For the text-containing cell, return its midpoint in (x, y) coordinate format. 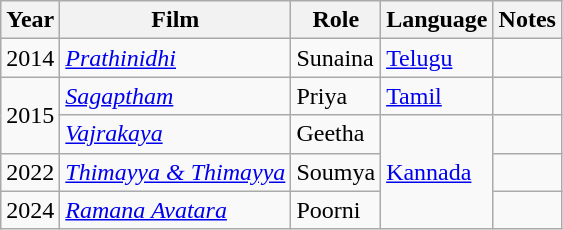
Language (437, 20)
Film (176, 20)
2015 (30, 115)
Ramana Avatara (176, 210)
2024 (30, 210)
Priya (336, 96)
Year (30, 20)
Prathinidhi (176, 58)
Notes (527, 20)
Sunaina (336, 58)
Role (336, 20)
Sagaptham (176, 96)
Geetha (336, 134)
Vajrakaya (176, 134)
2014 (30, 58)
Poorni (336, 210)
Kannada (437, 172)
Thimayya & Thimayya (176, 172)
Telugu (437, 58)
2022 (30, 172)
Tamil (437, 96)
Soumya (336, 172)
